Locate the cell with the specified text and output its (X, Y) center coordinate. 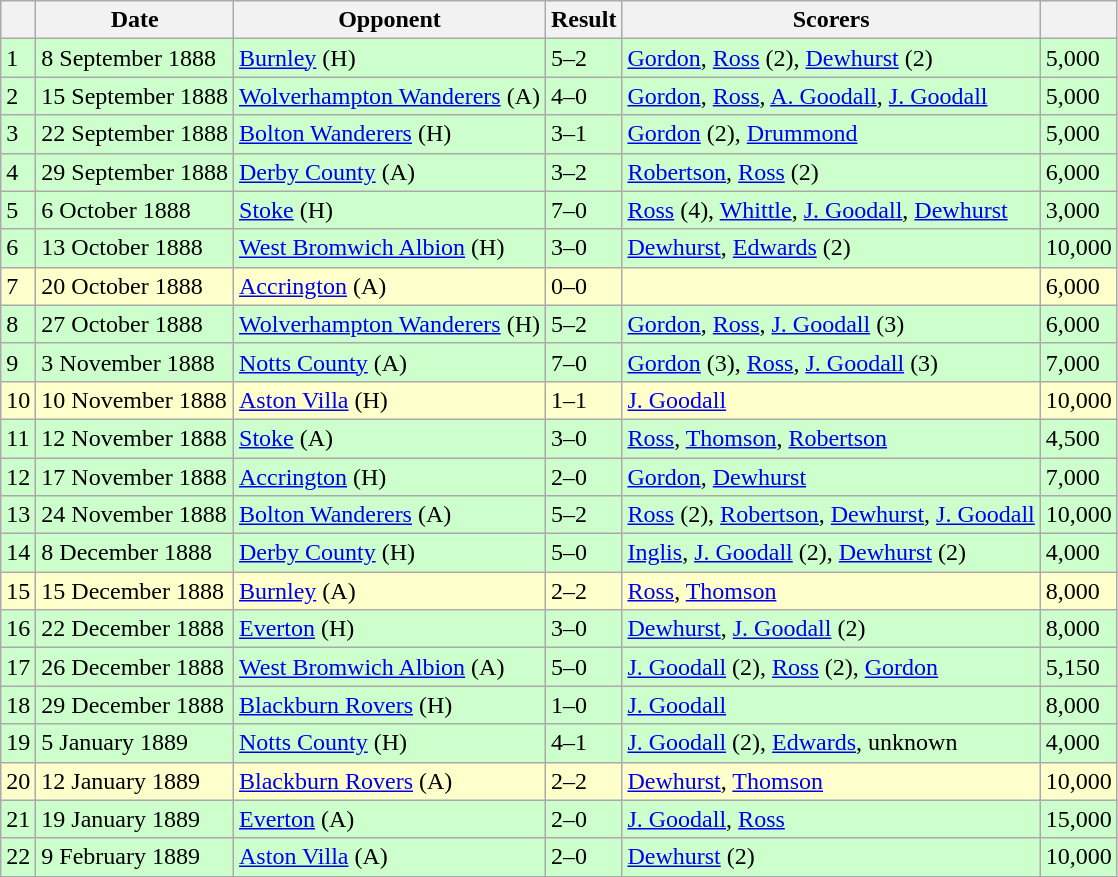
Bolton Wanderers (H) (390, 134)
Derby County (A) (390, 172)
2 (18, 96)
3 (18, 134)
0–0 (584, 286)
22 September 1888 (135, 134)
10 (18, 400)
Robertson, Ross (2) (831, 172)
29 December 1888 (135, 705)
15,000 (1078, 819)
Gordon, Ross, J. Goodall (3) (831, 324)
Blackburn Rovers (A) (390, 781)
24 November 1888 (135, 515)
15 December 1888 (135, 591)
Aston Villa (H) (390, 400)
8 September 1888 (135, 58)
20 (18, 781)
Ross (2), Robertson, Dewhurst, J. Goodall (831, 515)
13 October 1888 (135, 248)
Gordon (2), Drummond (831, 134)
22 (18, 857)
Accrington (H) (390, 477)
13 (18, 515)
15 (18, 591)
21 (18, 819)
1–1 (584, 400)
20 October 1888 (135, 286)
Burnley (A) (390, 591)
15 September 1888 (135, 96)
4 (18, 172)
Ross, Thomson, Robertson (831, 438)
Gordon, Ross, A. Goodall, J. Goodall (831, 96)
Scorers (831, 20)
4–1 (584, 743)
17 (18, 667)
1 (18, 58)
J. Goodall (2), Ross (2), Gordon (831, 667)
Bolton Wanderers (A) (390, 515)
6 (18, 248)
3–1 (584, 134)
11 (18, 438)
5 (18, 210)
Everton (A) (390, 819)
Gordon, Dewhurst (831, 477)
8 December 1888 (135, 553)
3 November 1888 (135, 362)
4–0 (584, 96)
17 November 1888 (135, 477)
Wolverhampton Wanderers (H) (390, 324)
West Bromwich Albion (A) (390, 667)
1–0 (584, 705)
Gordon (3), Ross, J. Goodall (3) (831, 362)
Wolverhampton Wanderers (A) (390, 96)
Notts County (A) (390, 362)
6 October 1888 (135, 210)
16 (18, 629)
Inglis, J. Goodall (2), Dewhurst (2) (831, 553)
Dewhurst, Thomson (831, 781)
3,000 (1078, 210)
Accrington (A) (390, 286)
Gordon, Ross (2), Dewhurst (2) (831, 58)
10 November 1888 (135, 400)
J. Goodall, Ross (831, 819)
9 (18, 362)
Notts County (H) (390, 743)
Dewhurst, Edwards (2) (831, 248)
Date (135, 20)
14 (18, 553)
12 (18, 477)
Derby County (H) (390, 553)
Ross (4), Whittle, J. Goodall, Dewhurst (831, 210)
Burnley (H) (390, 58)
Ross, Thomson (831, 591)
4,500 (1078, 438)
J. Goodall (2), Edwards, unknown (831, 743)
8 (18, 324)
Everton (H) (390, 629)
12 November 1888 (135, 438)
22 December 1888 (135, 629)
26 December 1888 (135, 667)
29 September 1888 (135, 172)
Stoke (A) (390, 438)
Opponent (390, 20)
12 January 1889 (135, 781)
18 (18, 705)
5 January 1889 (135, 743)
Dewhurst, J. Goodall (2) (831, 629)
Stoke (H) (390, 210)
19 January 1889 (135, 819)
Aston Villa (A) (390, 857)
3–2 (584, 172)
West Bromwich Albion (H) (390, 248)
27 October 1888 (135, 324)
Result (584, 20)
7 (18, 286)
19 (18, 743)
Dewhurst (2) (831, 857)
9 February 1889 (135, 857)
5,150 (1078, 667)
Blackburn Rovers (H) (390, 705)
